For the text-containing cell, return its midpoint in [X, Y] coordinate format. 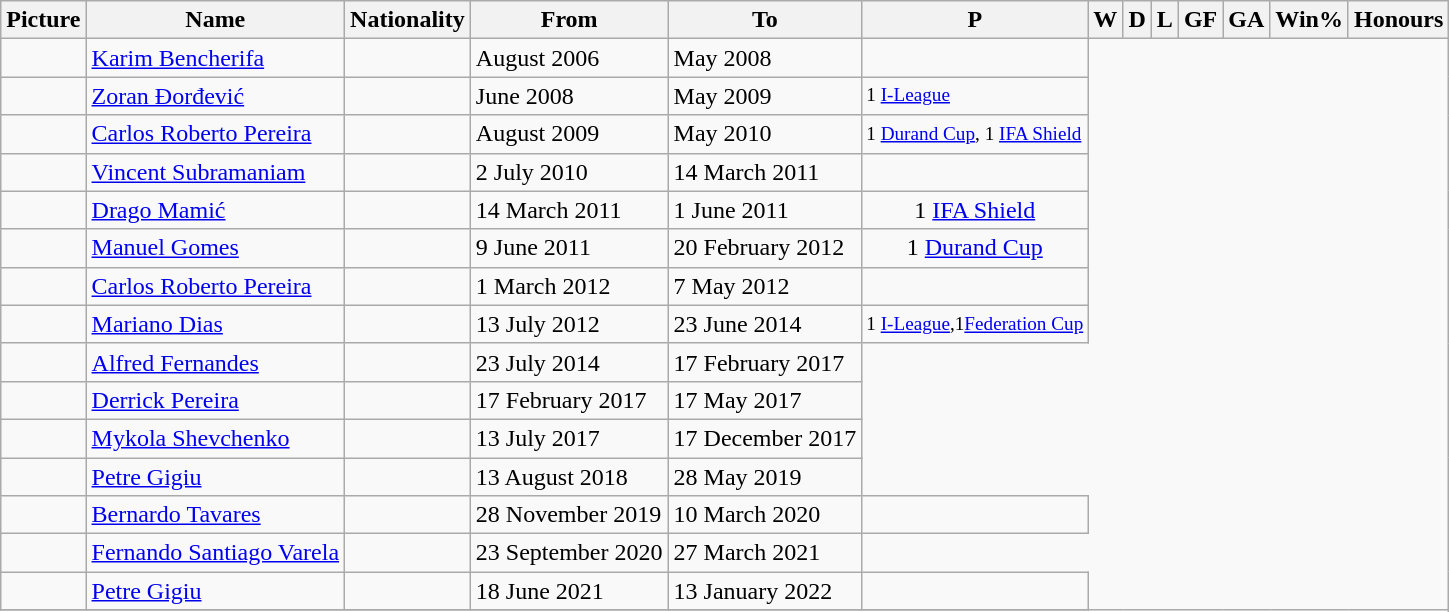
10 March 2020 [765, 515]
28 November 2019 [569, 515]
1 June 2011 [765, 210]
13 January 2022 [765, 591]
W [1106, 20]
From [569, 20]
1 March 2012 [569, 286]
Drago Mamić [216, 210]
1 I-League [975, 96]
GF [1200, 20]
9 June 2011 [569, 248]
Honours [1398, 20]
D [1137, 20]
27 March 2021 [765, 553]
Mariano Dias [216, 324]
1 Durand Cup, 1 IFA Shield [975, 134]
Name [216, 20]
17 May 2017 [765, 400]
13 July 2017 [569, 438]
L [1164, 20]
To [765, 20]
Alfred Fernandes [216, 362]
7 May 2012 [765, 286]
GA [1246, 20]
13 July 2012 [569, 324]
Derrick Pereira [216, 400]
18 June 2021 [569, 591]
1 Durand Cup [975, 248]
Bernardo Tavares [216, 515]
P [975, 20]
2 July 2010 [569, 172]
Win% [1310, 20]
May 2008 [765, 58]
Picture [44, 20]
13 August 2018 [569, 477]
23 July 2014 [569, 362]
Vincent Subramaniam [216, 172]
Mykola Shevchenko [216, 438]
May 2010 [765, 134]
1 IFA Shield [975, 210]
Karim Bencherifa [216, 58]
28 May 2019 [765, 477]
17 December 2017 [765, 438]
23 June 2014 [765, 324]
20 February 2012 [765, 248]
23 September 2020 [569, 553]
Fernando Santiago Varela [216, 553]
May 2009 [765, 96]
June 2008 [569, 96]
Manuel Gomes [216, 248]
August 2009 [569, 134]
August 2006 [569, 58]
1 I-League,1Federation Cup [975, 324]
Nationality [408, 20]
Zoran Đorđević [216, 96]
